Locate the cell with the specified text and output its (X, Y) center coordinate. 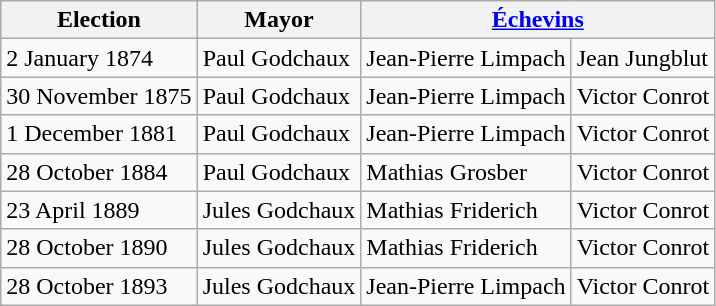
Échevins (538, 20)
Election (99, 20)
28 October 1890 (99, 248)
Jean Jungblut (643, 58)
Mayor (279, 20)
28 October 1884 (99, 172)
1 December 1881 (99, 134)
28 October 1893 (99, 286)
Mathias Grosber (466, 172)
30 November 1875 (99, 96)
2 January 1874 (99, 58)
23 April 1889 (99, 210)
